Scan for the cell matching the given text and deliver its (X, Y) coordinate at center. 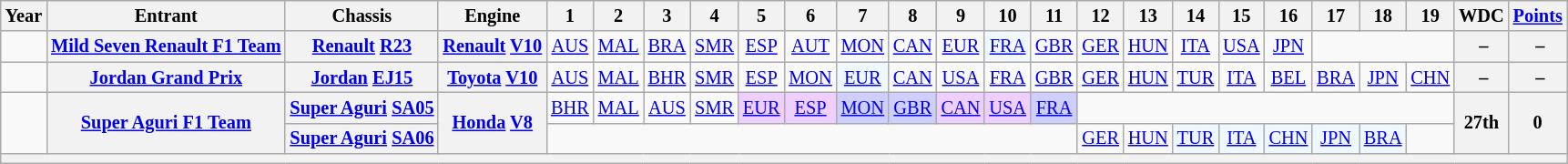
Toyota V10 (492, 77)
27th (1481, 122)
17 (1336, 15)
9 (962, 15)
18 (1383, 15)
14 (1196, 15)
AUT (810, 46)
BEL (1289, 77)
Engine (492, 15)
7 (863, 15)
5 (761, 15)
Jordan Grand Prix (166, 77)
Super Aguri SA05 (361, 108)
Entrant (166, 15)
0 (1538, 122)
1 (570, 15)
11 (1054, 15)
3 (667, 15)
4 (714, 15)
Super Aguri F1 Team (166, 122)
Jordan EJ15 (361, 77)
19 (1430, 15)
Renault V10 (492, 46)
WDC (1481, 15)
10 (1007, 15)
Honda V8 (492, 122)
Super Aguri SA06 (361, 138)
15 (1241, 15)
12 (1100, 15)
Mild Seven Renault F1 Team (166, 46)
16 (1289, 15)
13 (1148, 15)
Renault R23 (361, 46)
Points (1538, 15)
Year (24, 15)
8 (912, 15)
Chassis (361, 15)
2 (619, 15)
6 (810, 15)
